Provide the (x, y) coordinate of the cell's center where the given text is located.  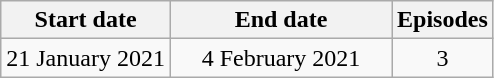
End date (280, 20)
3 (443, 58)
Episodes (443, 20)
4 February 2021 (280, 58)
Start date (86, 20)
21 January 2021 (86, 58)
